Scan for the cell matching the given text and deliver its [x, y] coordinate at center. 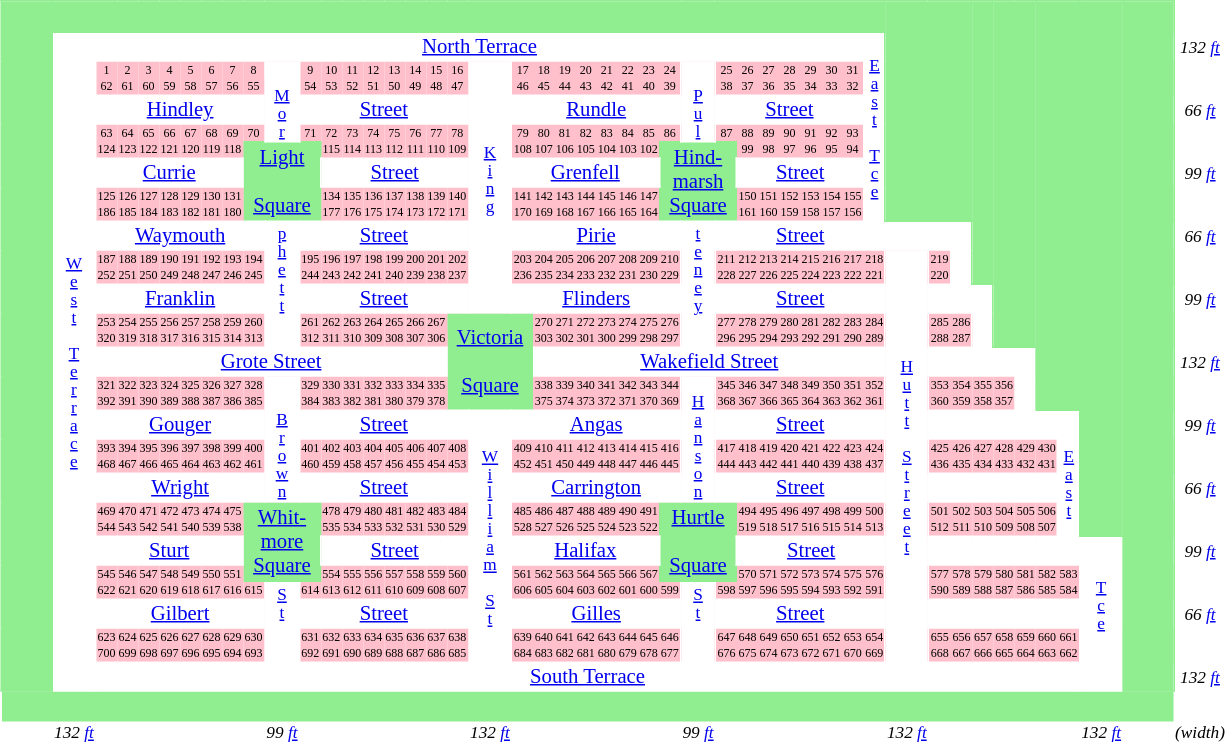
464 [190, 464]
200 [416, 258]
158 [810, 212]
639 [522, 636]
384 [310, 402]
600 [648, 590]
571 [768, 574]
278 [748, 322]
363 [832, 402]
405 [394, 448]
197 [352, 258]
632 [332, 636]
272 [586, 322]
367 [748, 402]
624 [128, 636]
471 [148, 510]
168 [564, 212]
438 [853, 464]
WilliamSt [490, 536]
50 [394, 86]
320 [106, 338]
416 [670, 448]
313 [254, 338]
68 [212, 132]
159 [790, 212]
265 [394, 322]
Hanson [698, 439]
442 [768, 464]
Halifax [585, 550]
347 [768, 384]
602 [606, 590]
397 [190, 448]
679 [628, 654]
110 [436, 150]
306 [436, 338]
253 [106, 322]
165 [628, 212]
445 [670, 464]
390 [148, 402]
338 [544, 384]
209 [648, 258]
237 [458, 276]
341 [606, 384]
329 [310, 384]
694 [232, 654]
620 [148, 590]
137 [394, 196]
551 [232, 574]
328 [254, 384]
595 [790, 590]
142 [544, 196]
230 [648, 276]
513 [875, 528]
648 [748, 636]
13 [394, 70]
HurtleSquare [698, 542]
661 [1069, 636]
Whit-moreSquare [282, 542]
79 [522, 132]
628 [212, 636]
310 [352, 338]
62 [106, 86]
459 [332, 464]
229 [670, 276]
157 [832, 212]
489 [606, 510]
546 [128, 574]
481 [394, 510]
361 [875, 402]
29 [810, 70]
526 [564, 528]
342 [628, 384]
333 [394, 384]
636 [416, 636]
187 [106, 258]
293 [790, 338]
495 [768, 510]
444 [726, 464]
485 [522, 510]
650 [790, 636]
273 [606, 322]
287 [962, 338]
519 [748, 528]
674 [768, 654]
166 [606, 212]
515 [832, 528]
43 [586, 86]
383 [332, 402]
Wakefield Street [709, 361]
76 [416, 132]
433 [1004, 464]
27 [768, 70]
106 [564, 150]
410 [544, 448]
74 [374, 132]
530 [436, 528]
242 [352, 276]
344 [670, 384]
189 [148, 258]
134 [332, 196]
693 [254, 654]
619 [170, 590]
226 [768, 276]
362 [853, 402]
246 [232, 276]
262 [332, 322]
156 [853, 212]
Gilles [596, 613]
623 [106, 636]
634 [374, 636]
460 [310, 464]
630 [254, 636]
61 [128, 86]
407 [436, 448]
440 [810, 464]
556 [374, 574]
78 [458, 132]
451 [544, 464]
56 [232, 86]
314 [232, 338]
66 [170, 132]
378 [436, 402]
582 [1047, 574]
290 [853, 338]
678 [648, 654]
596 [768, 590]
181 [212, 212]
670 [853, 654]
380 [394, 402]
497 [810, 510]
254 [128, 322]
656 [962, 636]
610 [394, 590]
36 [768, 86]
84 [628, 132]
545 [106, 574]
Wright [180, 487]
227 [748, 276]
448 [606, 464]
234 [564, 276]
455 [416, 464]
104 [606, 150]
529 [458, 528]
125 [106, 196]
108 [522, 150]
291 [832, 338]
332 [374, 384]
387 [212, 402]
249 [170, 276]
592 [853, 590]
107 [544, 150]
524 [606, 528]
618 [190, 590]
428 [1004, 448]
94 [853, 150]
1 [106, 70]
264 [374, 322]
468 [106, 464]
267 [436, 322]
185 [128, 212]
318 [148, 338]
63 [106, 132]
411 [564, 448]
69 [232, 132]
88 [748, 132]
441 [790, 464]
2 [128, 70]
404 [374, 448]
186 [106, 212]
Waymouth [180, 235]
660 [1047, 636]
467 [128, 464]
8 [254, 70]
111 [416, 150]
558 [416, 574]
658 [1004, 636]
307 [416, 338]
577 [939, 574]
638 [458, 636]
652 [832, 636]
412 [586, 448]
514 [853, 528]
282 [832, 322]
283 [853, 322]
398 [212, 448]
446 [648, 464]
583 [1069, 574]
697 [170, 654]
31 [853, 70]
211 [726, 258]
350 [832, 384]
245 [254, 276]
Carrington [596, 487]
604 [564, 590]
232 [606, 276]
173 [416, 212]
EastTce [875, 126]
642 [586, 636]
221 [875, 276]
255 [148, 322]
218 [875, 258]
417 [726, 448]
466 [148, 464]
608 [436, 590]
37 [748, 86]
296 [726, 338]
684 [522, 654]
199 [394, 258]
499 [853, 510]
299 [628, 338]
503 [982, 510]
370 [648, 402]
327 [232, 384]
479 [352, 510]
241 [374, 276]
284 [875, 322]
122 [148, 150]
483 [436, 510]
564 [586, 574]
665 [1004, 654]
400 [254, 448]
44 [564, 86]
326 [212, 384]
89 [768, 132]
154 [832, 196]
184 [148, 212]
183 [170, 212]
16 [458, 70]
605 [544, 590]
548 [170, 574]
190 [170, 258]
280 [790, 322]
562 [544, 574]
349 [810, 384]
340 [586, 384]
614 [310, 590]
172 [436, 212]
152 [790, 196]
339 [564, 384]
335 [436, 384]
431 [1047, 464]
374 [564, 402]
391 [128, 402]
153 [810, 196]
563 [564, 574]
Angas [596, 424]
19 [564, 70]
418 [748, 448]
633 [352, 636]
North Terrace [479, 46]
teney [698, 284]
118 [232, 150]
146 [628, 196]
97 [790, 150]
312 [310, 338]
208 [628, 258]
120 [190, 150]
575 [853, 574]
228 [726, 276]
201 [436, 258]
18 [544, 70]
324 [170, 384]
4 [170, 70]
392 [106, 402]
323 [148, 384]
565 [606, 574]
366 [768, 402]
194 [254, 258]
119 [212, 150]
130 [212, 196]
42 [606, 86]
271 [564, 322]
114 [352, 150]
352 [875, 384]
351 [853, 384]
7 [232, 70]
East [1069, 473]
38 [726, 86]
525 [586, 528]
175 [374, 212]
87 [726, 132]
482 [416, 510]
93 [853, 132]
579 [982, 574]
129 [190, 196]
373 [586, 402]
292 [810, 338]
319 [128, 338]
394 [128, 448]
496 [790, 510]
654 [875, 636]
85 [648, 132]
277 [726, 322]
Hind-marshSquare [698, 181]
Hindley [180, 109]
196 [332, 258]
33 [832, 86]
12 [374, 70]
662 [1069, 654]
539 [212, 528]
Brown [282, 439]
182 [190, 212]
214 [790, 258]
Grenfell [585, 172]
368 [726, 402]
91 [810, 132]
Mor [282, 101]
207 [606, 258]
672 [810, 654]
625 [148, 636]
322 [128, 384]
123 [128, 150]
615 [254, 590]
508 [1026, 528]
102 [648, 150]
LightSquare [282, 181]
555 [352, 574]
219 [939, 258]
664 [1026, 654]
Franklin [180, 298]
437 [875, 464]
121 [170, 150]
439 [832, 464]
113 [374, 150]
585 [1047, 590]
461 [254, 464]
663 [1047, 654]
215 [810, 258]
452 [522, 464]
527 [544, 528]
690 [352, 654]
103 [628, 150]
5 [190, 70]
348 [790, 384]
421 [810, 448]
502 [962, 510]
Gouger [180, 424]
588 [982, 590]
21 [606, 70]
259 [232, 322]
406 [416, 448]
572 [790, 574]
70 [254, 132]
80 [544, 132]
188 [128, 258]
584 [1069, 590]
10 [332, 70]
223 [832, 276]
540 [190, 528]
561 [522, 574]
14 [416, 70]
32 [853, 86]
161 [748, 212]
39 [670, 86]
213 [768, 258]
308 [394, 338]
124 [106, 150]
South Terrace [587, 676]
680 [606, 654]
473 [190, 510]
507 [1047, 528]
86 [670, 132]
512 [939, 528]
285 [939, 322]
641 [564, 636]
685 [458, 654]
45 [544, 86]
11 [352, 70]
251 [128, 276]
371 [628, 402]
Pul [698, 101]
22 [628, 70]
302 [564, 338]
382 [352, 402]
393 [106, 448]
574 [832, 574]
330 [332, 384]
486 [544, 510]
432 [1026, 464]
379 [416, 402]
Rundle [596, 109]
174 [394, 212]
550 [212, 574]
105 [586, 150]
651 [810, 636]
426 [962, 448]
649 [768, 636]
49 [416, 86]
458 [352, 464]
250 [148, 276]
422 [832, 448]
474 [212, 510]
511 [962, 528]
659 [1026, 636]
25 [726, 70]
700 [106, 654]
169 [544, 212]
276 [670, 322]
365 [790, 402]
695 [212, 654]
202 [458, 258]
668 [939, 654]
164 [648, 212]
655 [939, 636]
54 [310, 86]
210 [670, 258]
637 [436, 636]
98 [768, 150]
688 [394, 654]
560 [458, 574]
597 [748, 590]
48 [436, 86]
9 [310, 70]
475 [232, 510]
47 [458, 86]
243 [332, 276]
542 [148, 528]
487 [564, 510]
73 [352, 132]
147 [648, 196]
238 [436, 276]
309 [374, 338]
635 [394, 636]
131 [232, 196]
136 [374, 196]
176 [352, 212]
531 [416, 528]
375 [544, 402]
57 [212, 86]
203 [522, 258]
275 [648, 322]
465 [170, 464]
576 [875, 574]
559 [436, 574]
607 [458, 590]
657 [982, 636]
297 [670, 338]
phett [282, 284]
490 [628, 510]
599 [670, 590]
82 [586, 132]
609 [416, 590]
28 [790, 70]
34 [810, 86]
343 [648, 384]
500 [875, 510]
204 [544, 258]
510 [982, 528]
429 [1026, 448]
528 [522, 528]
480 [374, 510]
696 [190, 654]
274 [628, 322]
622 [106, 590]
67 [190, 132]
676 [726, 654]
315 [212, 338]
193 [232, 258]
294 [768, 338]
356 [1004, 384]
645 [648, 636]
220 [939, 276]
566 [628, 574]
145 [606, 196]
669 [875, 654]
151 [768, 196]
143 [564, 196]
160 [768, 212]
139 [436, 196]
Sturt [169, 550]
334 [416, 384]
423 [853, 448]
235 [544, 276]
403 [352, 448]
699 [128, 654]
77 [436, 132]
385 [254, 402]
408 [458, 448]
23 [648, 70]
24 [670, 70]
689 [374, 654]
504 [1004, 510]
543 [128, 528]
401 [310, 448]
535 [332, 528]
346 [748, 384]
470 [128, 510]
488 [586, 510]
578 [962, 574]
35 [790, 86]
586 [1026, 590]
281 [810, 322]
631 [310, 636]
386 [232, 402]
317 [170, 338]
360 [939, 402]
425 [939, 448]
141 [522, 196]
257 [190, 322]
621 [128, 590]
300 [606, 338]
52 [352, 86]
263 [352, 322]
321 [106, 384]
Grote Street [270, 361]
60 [148, 86]
419 [768, 448]
150 [748, 196]
453 [458, 464]
594 [810, 590]
617 [212, 590]
643 [606, 636]
435 [962, 464]
301 [586, 338]
270 [544, 322]
99 [748, 150]
523 [628, 528]
675 [748, 654]
494 [748, 510]
239 [416, 276]
109 [458, 150]
53 [332, 86]
138 [416, 196]
217 [853, 258]
303 [544, 338]
359 [962, 402]
Currie [169, 172]
449 [586, 464]
534 [352, 528]
205 [564, 258]
225 [790, 276]
295 [748, 338]
381 [374, 402]
589 [962, 590]
40 [648, 86]
601 [628, 590]
127 [148, 196]
509 [1004, 528]
667 [962, 654]
231 [628, 276]
682 [564, 654]
26 [748, 70]
71 [310, 132]
517 [790, 528]
92 [832, 132]
95 [832, 150]
686 [436, 654]
478 [332, 510]
616 [232, 590]
233 [586, 276]
55 [254, 86]
498 [832, 510]
533 [374, 528]
126 [128, 196]
677 [670, 654]
51 [374, 86]
65 [148, 132]
484 [458, 510]
115 [332, 150]
606 [522, 590]
140 [458, 196]
VictoriaSquare [490, 362]
463 [212, 464]
96 [810, 150]
491 [648, 510]
15 [436, 70]
198 [374, 258]
538 [232, 528]
112 [394, 150]
289 [875, 338]
581 [1026, 574]
345 [726, 384]
247 [212, 276]
427 [982, 448]
396 [170, 448]
506 [1047, 510]
Gilbert [180, 613]
434 [982, 464]
167 [586, 212]
316 [190, 338]
681 [586, 654]
698 [148, 654]
72 [332, 132]
611 [374, 590]
358 [982, 402]
402 [332, 448]
266 [416, 322]
501 [939, 510]
447 [628, 464]
541 [170, 528]
644 [628, 636]
554 [332, 574]
518 [768, 528]
647 [726, 636]
472 [170, 510]
591 [875, 590]
364 [810, 402]
212 [748, 258]
454 [436, 464]
258 [212, 322]
155 [853, 196]
195 [310, 258]
573 [810, 574]
522 [648, 528]
192 [212, 258]
673 [790, 654]
415 [648, 448]
Pirie [596, 235]
King [490, 187]
261 [310, 322]
311 [332, 338]
279 [768, 322]
354 [962, 384]
683 [544, 654]
252 [106, 276]
46 [522, 86]
177 [332, 212]
288 [939, 338]
613 [332, 590]
593 [832, 590]
567 [648, 574]
590 [939, 590]
462 [232, 464]
671 [832, 654]
17 [522, 70]
413 [606, 448]
653 [853, 636]
399 [232, 448]
128 [170, 196]
216 [832, 258]
Flinders [596, 298]
90 [790, 132]
544 [106, 528]
286 [962, 322]
256 [170, 322]
414 [628, 448]
640 [544, 636]
135 [352, 196]
224 [810, 276]
627 [190, 636]
Tce [1102, 613]
170 [522, 212]
516 [810, 528]
81 [564, 132]
59 [170, 86]
436 [939, 464]
687 [416, 654]
395 [148, 448]
171 [458, 212]
430 [1047, 448]
144 [586, 196]
30 [832, 70]
WestTerrace [74, 361]
389 [170, 402]
244 [310, 276]
372 [606, 402]
3 [148, 70]
206 [586, 258]
587 [1004, 590]
557 [394, 574]
420 [790, 448]
580 [1004, 574]
248 [190, 276]
260 [254, 322]
549 [190, 574]
369 [670, 402]
692 [310, 654]
83 [606, 132]
443 [748, 464]
6 [212, 70]
612 [352, 590]
20 [586, 70]
691 [332, 654]
64 [128, 132]
505 [1026, 510]
41 [628, 86]
331 [352, 384]
191 [190, 258]
75 [394, 132]
532 [394, 528]
180 [232, 212]
357 [1004, 402]
298 [648, 338]
222 [853, 276]
666 [982, 654]
469 [106, 510]
388 [190, 402]
HuttStreet [906, 456]
325 [190, 384]
547 [148, 574]
240 [394, 276]
457 [374, 464]
409 [522, 448]
424 [875, 448]
58 [190, 86]
355 [982, 384]
570 [748, 574]
450 [564, 464]
646 [670, 636]
456 [394, 464]
603 [586, 590]
353 [939, 384]
626 [170, 636]
236 [522, 276]
629 [232, 636]
598 [726, 590]
